Search for the cell housing the specified text and yield its [X, Y] center coordinate. 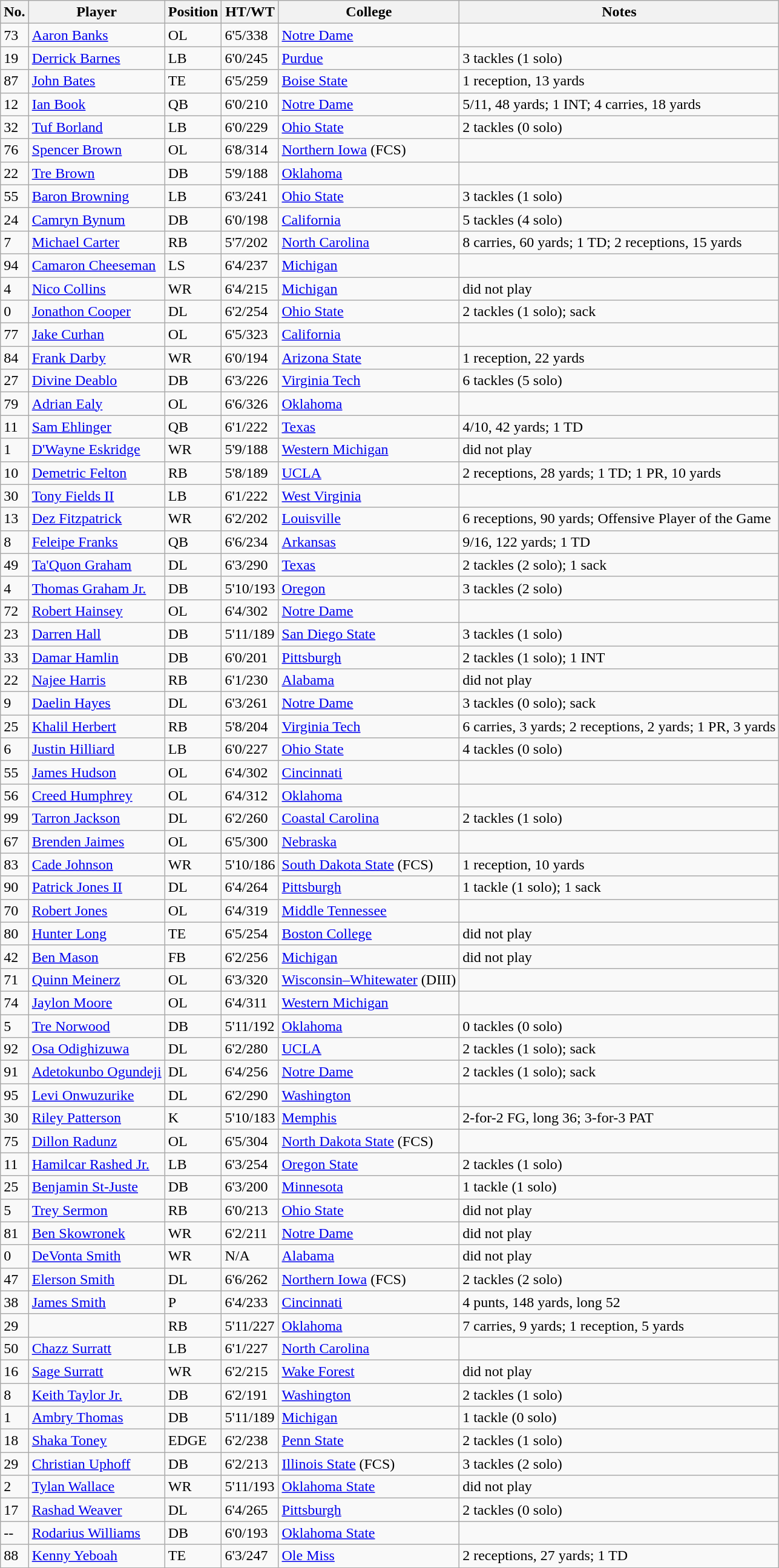
Wake Forest [369, 1371]
Riley Patterson [97, 1118]
Justin Hilliard [97, 749]
72 [15, 611]
6'5/254 [250, 934]
Nico Collins [97, 289]
5/11, 48 yards; 1 INT; 4 carries, 18 yards [619, 104]
Shaka Toney [97, 1441]
Oregon [369, 588]
6'4/215 [250, 289]
83 [15, 865]
94 [15, 265]
5'10/193 [250, 588]
West Virginia [369, 496]
87 [15, 81]
32 [15, 127]
76 [15, 150]
4 tackles (0 solo) [619, 749]
6'2/191 [250, 1394]
6 tackles (5 solo) [619, 381]
-- [15, 1533]
24 [15, 219]
6'3/254 [250, 1164]
Damar Hamlin [97, 657]
Penn State [369, 1441]
6'2/280 [250, 1049]
North Dakota State (FCS) [369, 1141]
6'6/262 [250, 1279]
2 tackles (2 solo); 1 sack [619, 565]
5'11/193 [250, 1487]
Ben Mason [97, 957]
19 [15, 58]
6 receptions, 90 yards; Offensive Player of the Game [619, 519]
Chazz Surratt [97, 1348]
Sage Surratt [97, 1371]
K [193, 1118]
Najee Harris [97, 680]
Cade Johnson [97, 865]
6'6/234 [250, 542]
6'3/200 [250, 1187]
1 tackle (0 solo) [619, 1418]
1 reception, 13 yards [619, 81]
FB [193, 957]
6'0/213 [250, 1210]
Dez Fitzpatrick [97, 519]
Christian Uphoff [97, 1464]
Boise State [369, 81]
6'2/202 [250, 519]
6'6/326 [250, 404]
Ta'Quon Graham [97, 565]
Khalil Herbert [97, 726]
5'10/183 [250, 1118]
Arizona State [369, 358]
Louisville [369, 519]
Osa Odighizuwa [97, 1049]
5'8/189 [250, 473]
1 tackle (1 solo) [619, 1187]
Demetric Felton [97, 473]
1 tackle (1 solo); 1 sack [619, 888]
6'2/238 [250, 1441]
1 reception, 22 yards [619, 358]
P [193, 1302]
Arkansas [369, 542]
5'11/192 [250, 1026]
5'10/186 [250, 865]
LS [193, 265]
Tarron Jackson [97, 819]
Divine Deablo [97, 381]
HT/WT [250, 12]
6'0/193 [250, 1533]
Ben Skowronek [97, 1233]
16 [15, 1371]
80 [15, 934]
42 [15, 957]
Camaron Cheeseman [97, 265]
Creed Humphrey [97, 796]
Notes [619, 12]
6'0/201 [250, 657]
Position [193, 12]
Middle Tennessee [369, 911]
6'5/300 [250, 842]
Jake Curhan [97, 335]
Jonathon Cooper [97, 312]
Benjamin St-Juste [97, 1187]
2 receptions, 28 yards; 1 TD; 1 PR, 10 yards [619, 473]
47 [15, 1279]
Hamilcar Rashed Jr. [97, 1164]
Nebraska [369, 842]
2 [15, 1487]
4/10, 42 yards; 1 TD [619, 427]
Adrian Ealy [97, 404]
6 carries, 3 yards; 2 receptions, 2 yards; 1 PR, 3 yards [619, 726]
6'5/323 [250, 335]
6'4/311 [250, 1003]
74 [15, 1003]
7 carries, 9 yards; 1 reception, 5 yards [619, 1325]
Michael Carter [97, 242]
Levi Onwuzurike [97, 1095]
Frank Darby [97, 358]
5 tackles (4 solo) [619, 219]
84 [15, 358]
Rodarius Williams [97, 1533]
6'4/264 [250, 888]
Tre Norwood [97, 1026]
12 [15, 104]
6'2/290 [250, 1095]
6'3/247 [250, 1556]
Patrick Jones II [97, 888]
13 [15, 519]
Adetokunbo Ogundeji [97, 1072]
0 tackles (0 solo) [619, 1026]
Player [97, 12]
Jaylon Moore [97, 1003]
DeVonta Smith [97, 1256]
2 receptions, 27 yards; 1 TD [619, 1556]
Keith Taylor Jr. [97, 1394]
No. [15, 12]
James Smith [97, 1302]
Tony Fields II [97, 496]
EDGE [193, 1441]
Tylan Wallace [97, 1487]
6'0/198 [250, 219]
Tuf Borland [97, 127]
33 [15, 657]
9 [15, 703]
6'5/304 [250, 1141]
27 [15, 381]
6'5/259 [250, 81]
95 [15, 1095]
Rashad Weaver [97, 1510]
38 [15, 1302]
Dillon Radunz [97, 1141]
6'3/241 [250, 196]
Ambry Thomas [97, 1418]
6'1/230 [250, 680]
Robert Jones [97, 911]
Spencer Brown [97, 150]
Baron Browning [97, 196]
Quinn Meinerz [97, 980]
Minnesota [369, 1187]
Tre Brown [97, 173]
San Diego State [369, 634]
6'4/233 [250, 1302]
Camryn Bynum [97, 219]
John Bates [97, 81]
6'0/245 [250, 58]
6'3/320 [250, 980]
6'0/194 [250, 358]
17 [15, 1510]
73 [15, 35]
7 [15, 242]
75 [15, 1141]
D'Wayne Eskridge [97, 450]
2 tackles (1 solo); 1 INT [619, 657]
6'2/215 [250, 1371]
N/A [250, 1256]
91 [15, 1072]
6'2/260 [250, 819]
Derrick Barnes [97, 58]
Wisconsin–Whitewater (DIII) [369, 980]
2 tackles (2 solo) [619, 1279]
70 [15, 911]
Robert Hainsey [97, 611]
81 [15, 1233]
Memphis [369, 1118]
23 [15, 634]
49 [15, 565]
Illinois State (FCS) [369, 1464]
Kenny Yeboah [97, 1556]
6'5/338 [250, 35]
90 [15, 888]
South Dakota State (FCS) [369, 865]
6'0/229 [250, 127]
6'3/226 [250, 381]
2-for-2 FG, long 36; 3-for-3 PAT [619, 1118]
Trey Sermon [97, 1210]
5'8/204 [250, 726]
56 [15, 796]
50 [15, 1348]
6'4/319 [250, 911]
6'2/256 [250, 957]
79 [15, 404]
10 [15, 473]
67 [15, 842]
Hunter Long [97, 934]
Thomas Graham Jr. [97, 588]
18 [15, 1441]
James Hudson [97, 772]
6'4/312 [250, 796]
Sam Ehlinger [97, 427]
6 [15, 749]
5'7/202 [250, 242]
9/16, 122 yards; 1 TD [619, 542]
Oregon State [369, 1164]
Feleipe Franks [97, 542]
6'4/265 [250, 1510]
Darren Hall [97, 634]
99 [15, 819]
1 reception, 10 yards [619, 865]
Purdue [369, 58]
6'3/261 [250, 703]
6'2/213 [250, 1464]
College [369, 12]
6'4/256 [250, 1072]
8 carries, 60 yards; 1 TD; 2 receptions, 15 yards [619, 242]
92 [15, 1049]
Elerson Smith [97, 1279]
6'4/237 [250, 265]
Boston College [369, 934]
6'2/211 [250, 1233]
5'11/227 [250, 1325]
Daelin Hayes [97, 703]
6'0/227 [250, 749]
Aaron Banks [97, 35]
71 [15, 980]
88 [15, 1556]
6'0/210 [250, 104]
6'1/227 [250, 1348]
Ian Book [97, 104]
6'2/254 [250, 312]
Brenden Jaimes [97, 842]
4 punts, 148 yards, long 52 [619, 1302]
6'3/290 [250, 565]
Ole Miss [369, 1556]
77 [15, 335]
6'8/314 [250, 150]
Coastal Carolina [369, 819]
3 tackles (0 solo); sack [619, 703]
